Detect which cell encompasses the target text, then output its [X, Y] center coordinate. 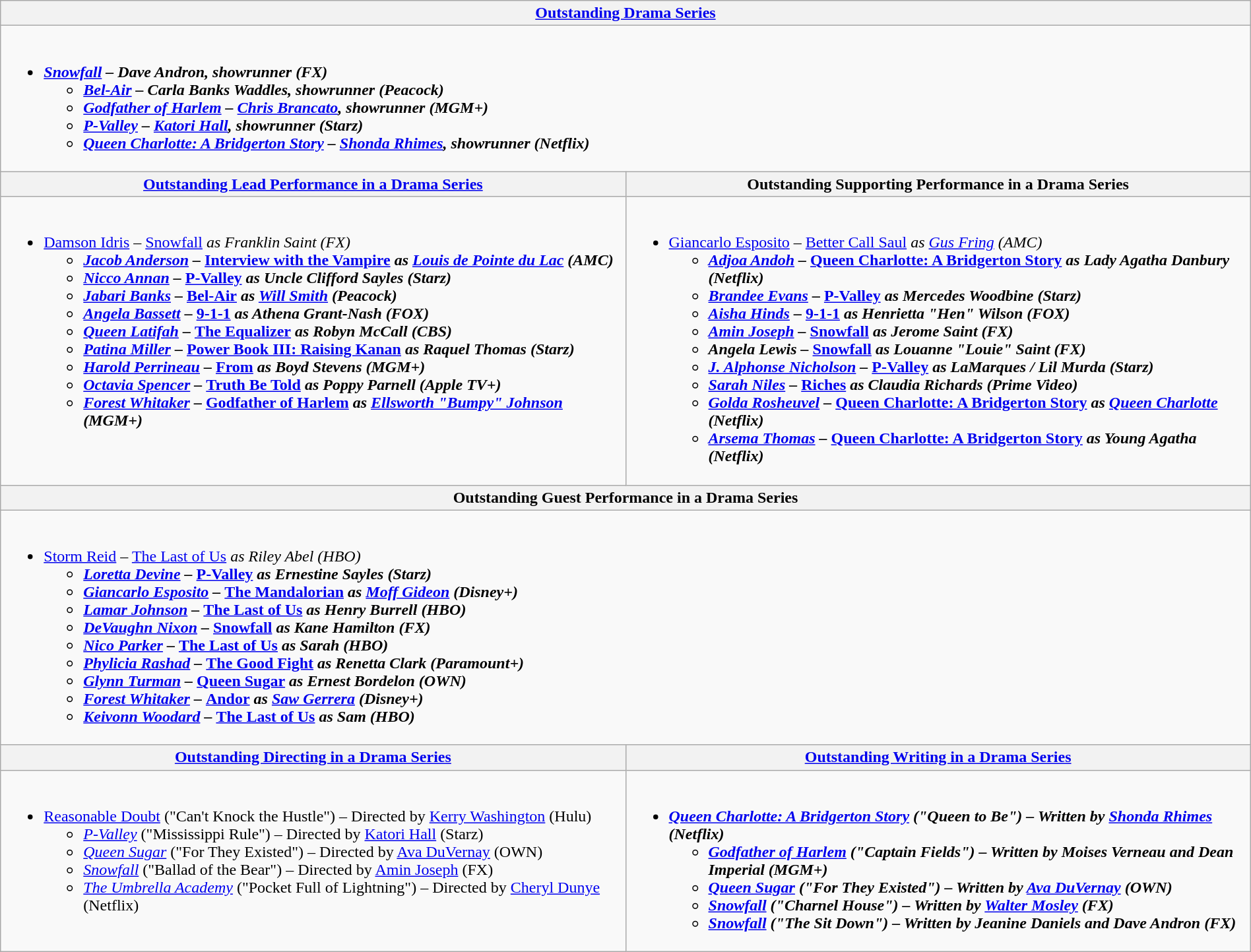
Outstanding Guest Performance in a Drama Series [625, 497]
Outstanding Supporting Performance in a Drama Series [938, 184]
Outstanding Drama Series [625, 13]
Outstanding Lead Performance in a Drama Series [313, 184]
Outstanding Directing in a Drama Series [313, 757]
Outstanding Writing in a Drama Series [938, 757]
